Determine the (X, Y) coordinate at the center of the cell enclosing the given text.  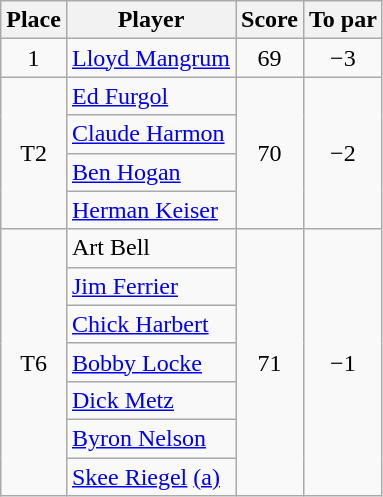
−3 (342, 58)
T6 (34, 362)
Player (150, 20)
Jim Ferrier (150, 286)
−2 (342, 153)
−1 (342, 362)
Dick Metz (150, 400)
Ed Furgol (150, 96)
Ben Hogan (150, 172)
Chick Harbert (150, 324)
Bobby Locke (150, 362)
1 (34, 58)
70 (270, 153)
T2 (34, 153)
Herman Keiser (150, 210)
Lloyd Mangrum (150, 58)
To par (342, 20)
71 (270, 362)
Byron Nelson (150, 438)
Score (270, 20)
69 (270, 58)
Art Bell (150, 248)
Skee Riegel (a) (150, 477)
Claude Harmon (150, 134)
Place (34, 20)
